Output the (X, Y) coordinate of the center of the cell containing the given text.  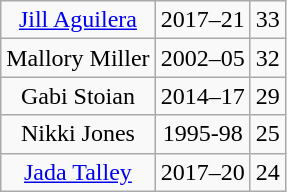
33 (268, 20)
24 (268, 172)
2014–17 (202, 96)
2017–21 (202, 20)
Gabi Stoian (78, 96)
2002–05 (202, 58)
25 (268, 134)
2017–20 (202, 172)
32 (268, 58)
Jada Talley (78, 172)
29 (268, 96)
Jill Aguilera (78, 20)
Mallory Miller (78, 58)
Nikki Jones (78, 134)
1995-98 (202, 134)
